Return the [X, Y] coordinate for the center point of the cell that contains the specified text.  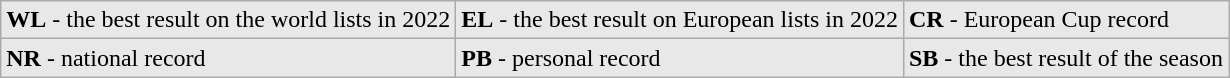
PB - personal record [680, 58]
CR - European Cup record [1066, 20]
SB - the best result of the season [1066, 58]
EL - the best result on European lists in 2022 [680, 20]
WL - the best result on the world lists in 2022 [228, 20]
NR - national record [228, 58]
